Identify which cell holds the provided text, then report its [x, y] central coordinate. 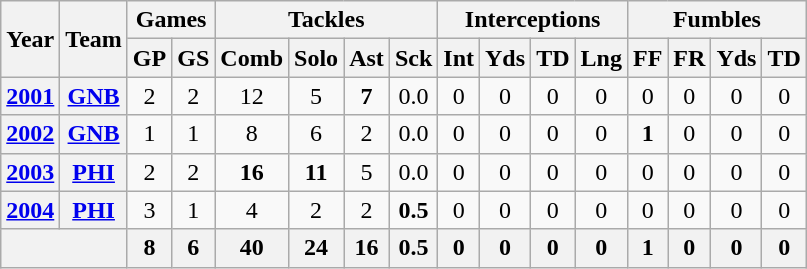
11 [316, 172]
3 [149, 210]
2001 [30, 96]
Sck [413, 58]
4 [252, 210]
40 [252, 248]
Team [94, 39]
12 [252, 96]
Comb [252, 58]
2003 [30, 172]
24 [316, 248]
Games [170, 20]
7 [367, 96]
Solo [316, 58]
Tackles [326, 20]
2002 [30, 134]
Int [459, 58]
Lng [601, 58]
Ast [367, 58]
FF [647, 58]
GP [149, 58]
Year [30, 39]
2004 [30, 210]
Interceptions [533, 20]
GS [194, 58]
FR [690, 58]
Fumbles [716, 20]
